Pinpoint the cell where the given text exists, returning its (X, Y) midpoint coordinate. 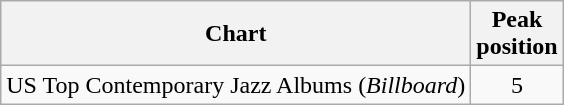
US Top Contemporary Jazz Albums (Billboard) (236, 85)
Chart (236, 34)
5 (517, 85)
Peakposition (517, 34)
